Detect which cell encompasses the target text, then output its [x, y] center coordinate. 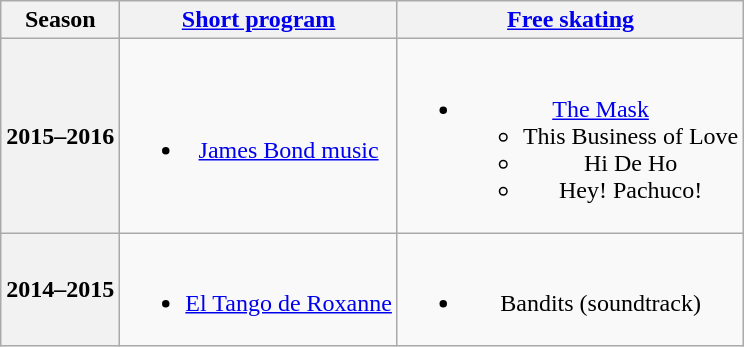
Free skating [570, 20]
Season [60, 20]
James Bond music [259, 136]
The MaskThis Business of Love Hi De Ho Hey! Pachuco! [570, 136]
2014–2015 [60, 290]
Bandits (soundtrack) [570, 290]
2015–2016 [60, 136]
El Tango de Roxanne [259, 290]
Short program [259, 20]
